Extract the (X, Y) coordinate from the center of the cell holding the provided text.  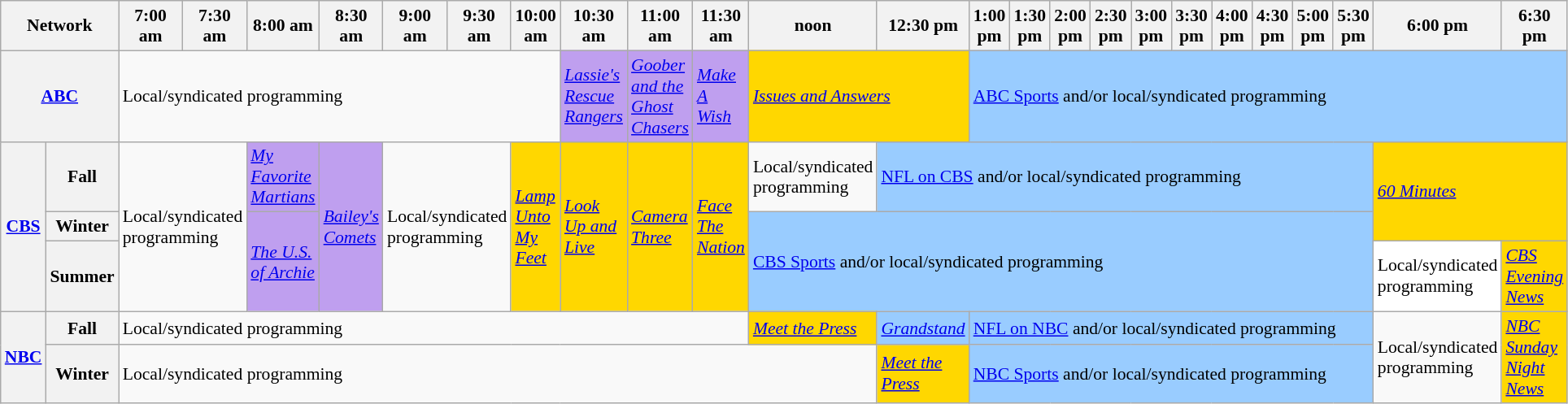
Network (60, 26)
2:00 pm (1070, 26)
11:00 am (660, 26)
8:00 am (283, 26)
CBS Sports and/or local/syndicated programming (1061, 262)
My Favorite Martians (283, 177)
ABC Sports and/or local/syndicated programming (1269, 96)
Grandstand (922, 328)
Make A Wish (721, 96)
7:30 am (215, 26)
1:30 pm (1030, 26)
11:30 am (721, 26)
8:30 am (351, 26)
7:00 am (151, 26)
CBS (24, 226)
5:30 pm (1353, 26)
Issues and Answers (859, 96)
5:00 pm (1313, 26)
6:00 pm (1438, 26)
60 Minutes (1470, 191)
3:30 pm (1191, 26)
CBS Evening News (1534, 276)
Summer (81, 276)
12:30 pm (922, 26)
2:30 pm (1111, 26)
Bailey's Comets (351, 226)
Face The Nation (721, 226)
noon (813, 26)
9:30 am (480, 26)
NBC Sunday Night News (1534, 357)
NFL on NBC and/or local/syndicated programming (1171, 328)
4:30 pm (1273, 26)
Goober and the Ghost Chasers (660, 96)
3:00 pm (1152, 26)
Camera Three (660, 226)
10:30 am (594, 26)
Lassie's Rescue Rangers (594, 96)
ABC (60, 96)
The U.S. of Archie (283, 262)
9:00 am (415, 26)
Look Up and Live (594, 226)
NBC Sports and/or local/syndicated programming (1171, 374)
6:30 pm (1534, 26)
1:00 pm (990, 26)
10:00 am (535, 26)
Lamp Unto My Feet (535, 226)
NBC (24, 357)
4:00 pm (1232, 26)
NFL on CBS and/or local/syndicated programming (1125, 177)
